Output the [x, y] coordinate of the center of the cell containing the given text.  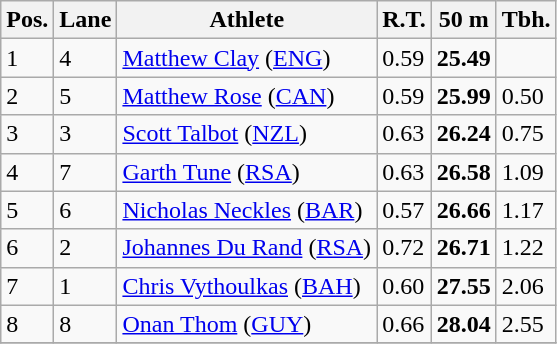
Athlete [247, 20]
27.55 [464, 286]
Onan Thom (GUY) [247, 324]
25.49 [464, 58]
R.T. [404, 20]
1.17 [526, 210]
26.24 [464, 134]
50 m [464, 20]
Scott Talbot (NZL) [247, 134]
Garth Tune (RSA) [247, 172]
0.50 [526, 96]
26.66 [464, 210]
Tbh. [526, 20]
2.06 [526, 286]
0.66 [404, 324]
2.55 [526, 324]
26.71 [464, 248]
Lane [86, 20]
26.58 [464, 172]
0.72 [404, 248]
0.60 [404, 286]
Pos. [28, 20]
Johannes Du Rand (RSA) [247, 248]
28.04 [464, 324]
Chris Vythoulkas (BAH) [247, 286]
1.22 [526, 248]
1.09 [526, 172]
Matthew Clay (ENG) [247, 58]
25.99 [464, 96]
Matthew Rose (CAN) [247, 96]
0.57 [404, 210]
Nicholas Neckles (BAR) [247, 210]
0.75 [526, 134]
